For the text-containing cell, return its midpoint in (x, y) coordinate format. 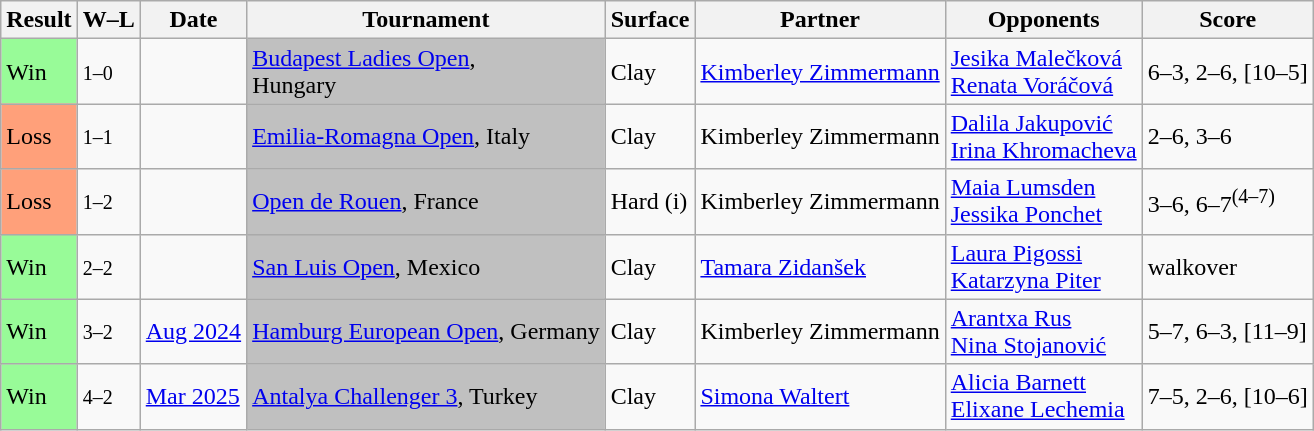
Emilia-Romagna Open, Italy (426, 136)
Simona Waltert (820, 396)
3–6, 6–7(4–7) (1228, 202)
Maia Lumsden Jessika Ponchet (1044, 202)
Dalila Jakupović Irina Khromacheva (1044, 136)
W–L (108, 20)
Tamara Zidanšek (820, 266)
5–7, 6–3, [11–9] (1228, 332)
1–0 (108, 72)
1–2 (108, 202)
Budapest Ladies Open, Hungary (426, 72)
Result (39, 20)
Hamburg European Open, Germany (426, 332)
4–2 (108, 396)
Surface (650, 20)
Partner (820, 20)
San Luis Open, Mexico (426, 266)
1–1 (108, 136)
Open de Rouen, France (426, 202)
Hard (i) (650, 202)
Jesika Malečková Renata Voráčová (1044, 72)
Tournament (426, 20)
7–5, 2–6, [10–6] (1228, 396)
Opponents (1044, 20)
Laura Pigossi Katarzyna Piter (1044, 266)
2–6, 3–6 (1228, 136)
Date (193, 20)
6–3, 2–6, [10–5] (1228, 72)
walkover (1228, 266)
Antalya Challenger 3, Turkey (426, 396)
Mar 2025 (193, 396)
Aug 2024 (193, 332)
3–2 (108, 332)
Alicia Barnett Elixane Lechemia (1044, 396)
Arantxa Rus Nina Stojanović (1044, 332)
Score (1228, 20)
2–2 (108, 266)
